Output the [X, Y] coordinate of the center of the cell containing the given text.  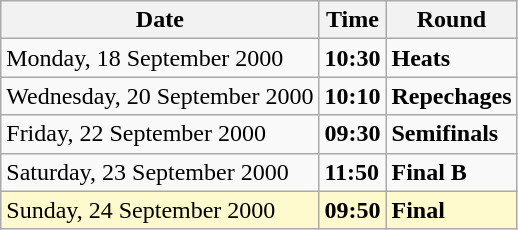
Sunday, 24 September 2000 [160, 210]
Time [352, 20]
11:50 [352, 172]
Final [452, 210]
09:50 [352, 210]
Heats [452, 58]
10:10 [352, 96]
Wednesday, 20 September 2000 [160, 96]
Round [452, 20]
Repechages [452, 96]
Semifinals [452, 134]
Friday, 22 September 2000 [160, 134]
09:30 [352, 134]
Saturday, 23 September 2000 [160, 172]
Monday, 18 September 2000 [160, 58]
Date [160, 20]
Final B [452, 172]
10:30 [352, 58]
